Detect which cell encompasses the target text, then output its (x, y) center coordinate. 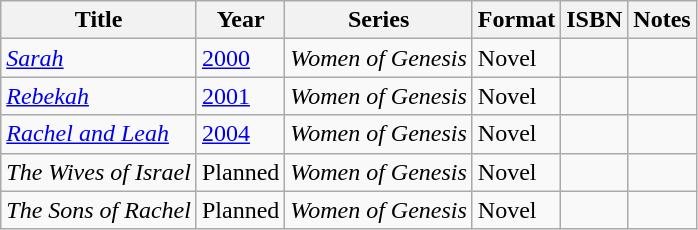
2000 (240, 58)
2001 (240, 96)
Title (99, 20)
Series (379, 20)
Year (240, 20)
The Wives of Israel (99, 172)
2004 (240, 134)
Notes (662, 20)
The Sons of Rachel (99, 210)
Format (516, 20)
Rebekah (99, 96)
Rachel and Leah (99, 134)
Sarah (99, 58)
ISBN (594, 20)
